Return (x, y) of the center of cell containing provided text 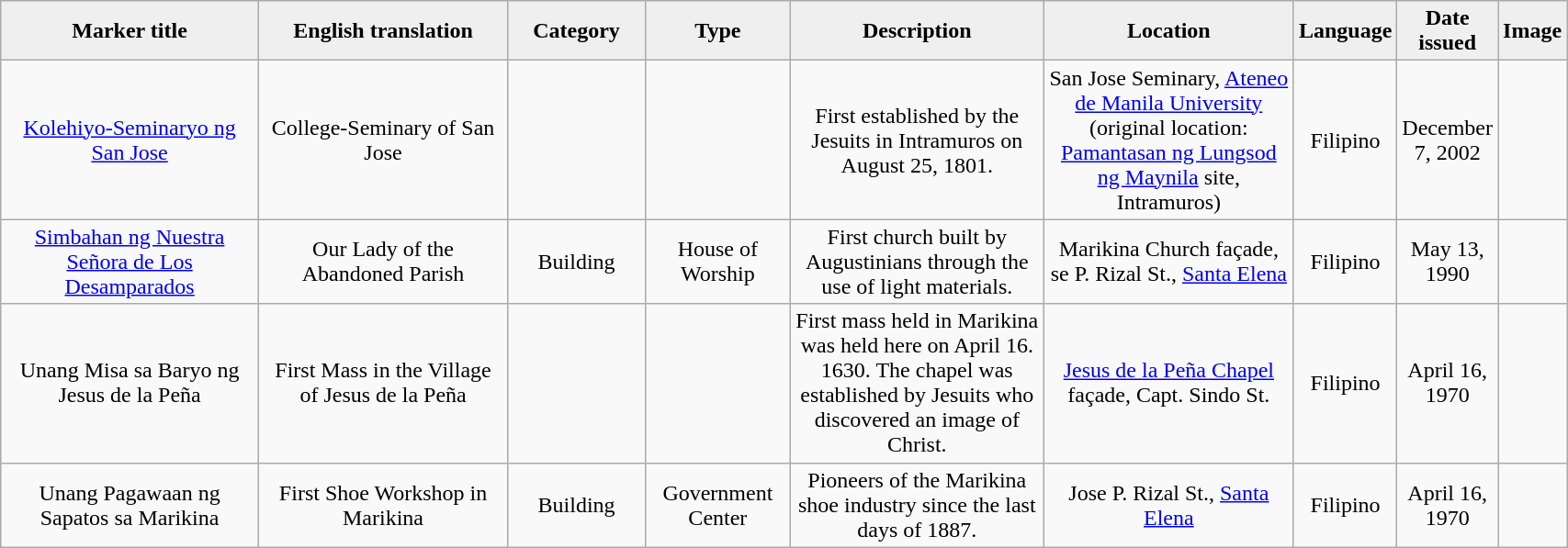
Simbahan ng Nuestra Señora de Los Desamparados (130, 262)
Marikina Church façade, se P. Rizal St., Santa Elena (1168, 262)
December 7, 2002 (1448, 140)
Pioneers of the Marikina shoe industry since the last days of 1887. (917, 505)
English translation (382, 31)
First Shoe Workshop in Marikina (382, 505)
Government Center (717, 505)
Jesus de la Peña Chapel façade, Capt. Sindo St. (1168, 384)
Description (917, 31)
Image (1532, 31)
Language (1345, 31)
Kolehiyo-Seminaryo ng San Jose (130, 140)
First mass held in Marikina was held here on April 16. 1630. The chapel was established by Jesuits who discovered an image of Christ. (917, 384)
Marker title (130, 31)
House of Worship (717, 262)
Date issued (1448, 31)
Category (577, 31)
First Mass in the Village of Jesus de la Peña (382, 384)
College-Seminary of San Jose (382, 140)
Unang Pagawaan ng Sapatos sa Marikina (130, 505)
First established by the Jesuits in Intramuros on August 25, 1801. (917, 140)
May 13, 1990 (1448, 262)
Unang Misa sa Baryo ng Jesus de la Peña (130, 384)
Jose P. Rizal St., Santa Elena (1168, 505)
Location (1168, 31)
San Jose Seminary, Ateneo de Manila University (original location: Pamantasan ng Lungsod ng Maynila site, Intramuros) (1168, 140)
Type (717, 31)
First church built by Augustinians through the use of light materials. (917, 262)
Our Lady of the Abandoned Parish (382, 262)
